From the cell containing the given text, extract its center point as [x, y] coordinate. 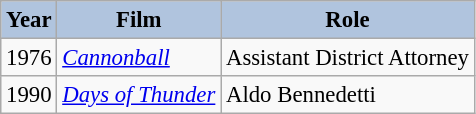
1990 [29, 95]
Year [29, 20]
Cannonball [139, 58]
Role [348, 20]
Assistant District Attorney [348, 58]
Aldo Bennedetti [348, 95]
Film [139, 20]
1976 [29, 58]
Days of Thunder [139, 95]
